Provide the (x, y) coordinate of the cell's center where the given text is located.  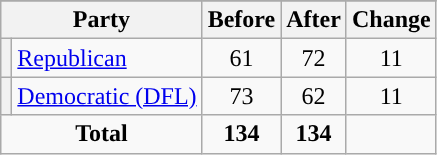
72 (314, 58)
Democratic (DFL) (107, 96)
Total (102, 134)
Party (102, 20)
62 (314, 96)
After (314, 20)
73 (242, 96)
Change (391, 20)
Before (242, 20)
Republican (107, 58)
61 (242, 58)
